For the text-containing cell, return its midpoint in (X, Y) coordinate format. 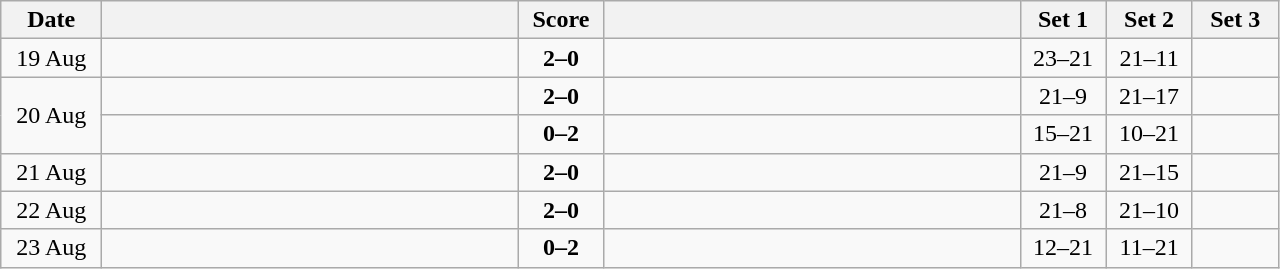
23–21 (1063, 58)
Set 3 (1235, 20)
21–17 (1149, 96)
Set 2 (1149, 20)
Date (52, 20)
19 Aug (52, 58)
21 Aug (52, 172)
21–11 (1149, 58)
Set 1 (1063, 20)
12–21 (1063, 248)
10–21 (1149, 134)
21–15 (1149, 172)
23 Aug (52, 248)
21–10 (1149, 210)
Score (561, 20)
20 Aug (52, 115)
15–21 (1063, 134)
11–21 (1149, 248)
21–8 (1063, 210)
22 Aug (52, 210)
